Output the (x, y) coordinate of the center of the cell containing the given text.  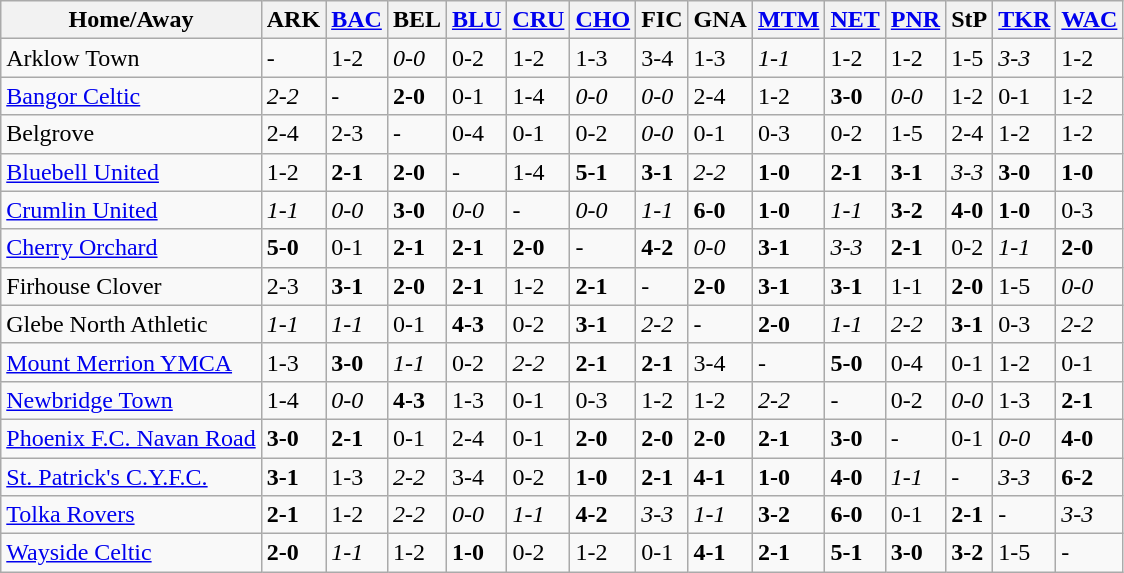
GNA (720, 20)
Cherry Orchard (131, 248)
Tolka Rovers (131, 515)
Home/Away (131, 20)
Arklow Town (131, 58)
Glebe North Athletic (131, 324)
St. Patrick's C.Y.F.C. (131, 477)
Belgrove (131, 134)
CHO (603, 20)
PNR (915, 20)
Firhouse Clover (131, 286)
Wayside Celtic (131, 553)
MTM (788, 20)
6-2 (1090, 477)
ARK (293, 20)
Phoenix F.C. Navan Road (131, 438)
Bangor Celtic (131, 96)
NET (855, 20)
BLU (476, 20)
TKR (1024, 20)
FIC (662, 20)
Newbridge Town (131, 400)
BEL (416, 20)
StP (970, 20)
CRU (538, 20)
Crumlin United (131, 210)
WAC (1090, 20)
BAC (357, 20)
Bluebell United (131, 172)
Mount Merrion YMCA (131, 362)
